Locate the cell with the specified text and output its [x, y] center coordinate. 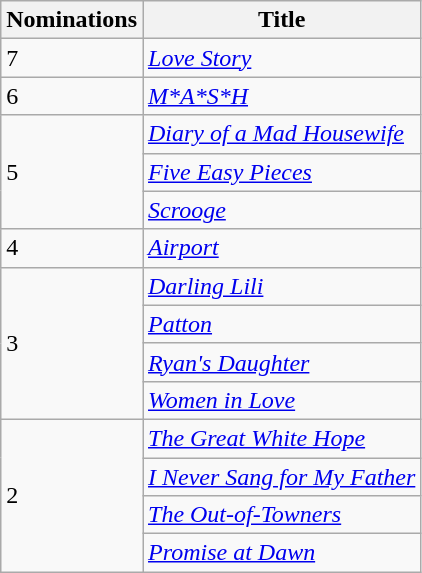
Title [281, 20]
Five Easy Pieces [281, 172]
3 [72, 343]
4 [72, 248]
I Never Sang for My Father [281, 477]
Women in Love [281, 400]
M*A*S*H [281, 96]
6 [72, 96]
Darling Lili [281, 286]
Diary of a Mad Housewife [281, 134]
7 [72, 58]
5 [72, 172]
Ryan's Daughter [281, 362]
Nominations [72, 20]
Airport [281, 248]
Scrooge [281, 210]
Promise at Dawn [281, 553]
Love Story [281, 58]
The Great White Hope [281, 438]
The Out-of-Towners [281, 515]
Patton [281, 324]
2 [72, 495]
